Output the (x, y) coordinate of the center of the cell containing the given text.  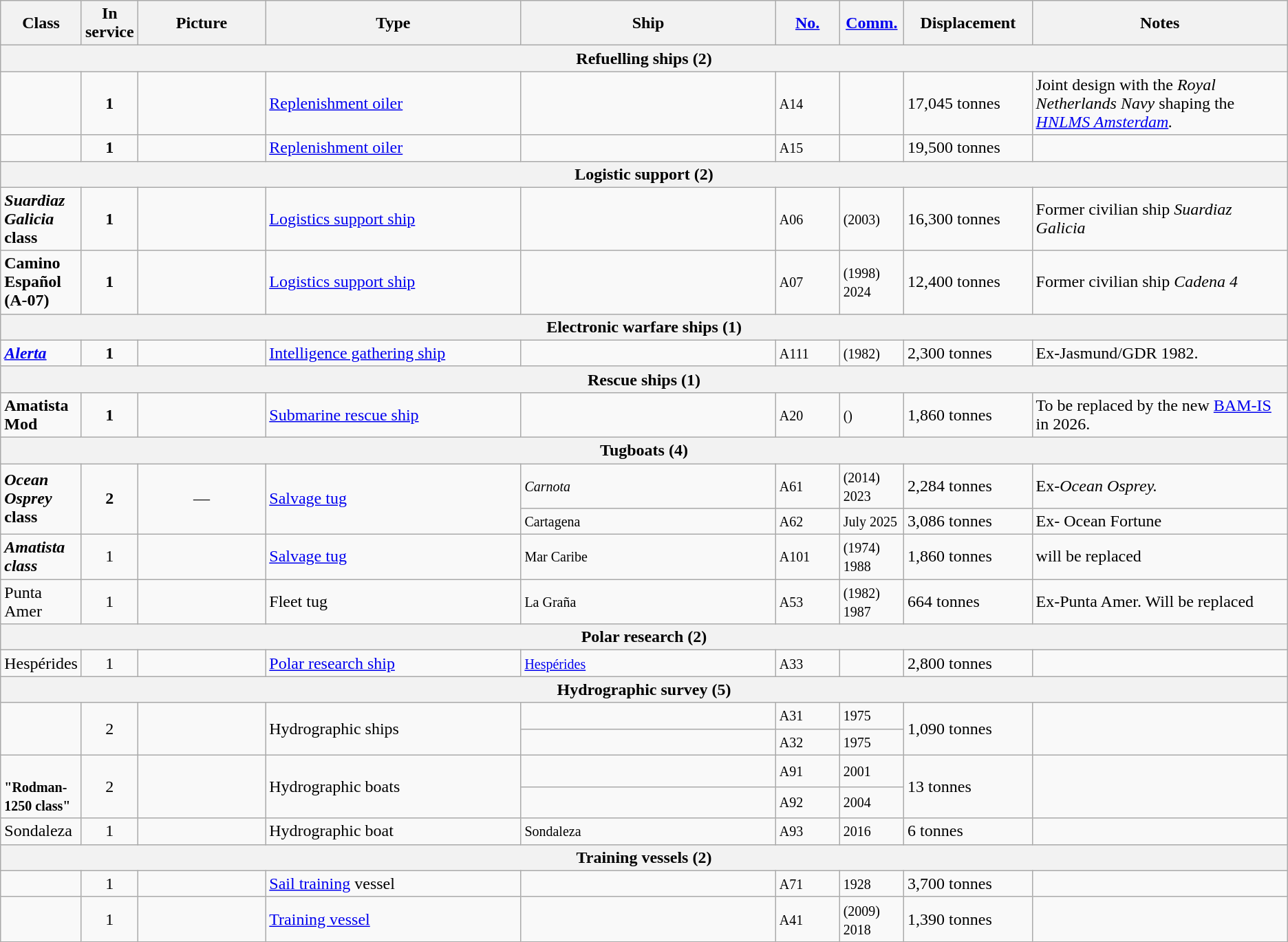
"Rodman-1250 class" (41, 786)
Joint design with the Royal Netherlands Navy shaping the HNLMS Amsterdam. (1160, 103)
Ex- Ocean Fortune (1160, 522)
Polar research (2) (644, 637)
July 2025 (871, 522)
A41 (808, 919)
A91 (808, 771)
17,045 tonnes (969, 103)
A61 (808, 486)
Mar Caribe (648, 557)
Sail training vessel (394, 884)
2016 (871, 831)
Suardiaz Galicia class (41, 219)
In service (109, 23)
Fleet tug (394, 601)
Alerta (41, 353)
2001 (871, 771)
1,090 tonnes (969, 729)
(1998)2024 (871, 282)
Training vessel (394, 919)
2,800 tonnes (969, 663)
Punta Amer (41, 601)
Displacement (969, 23)
2004 (871, 802)
A31 (808, 716)
Cartagena (648, 522)
A07 (808, 282)
A20 (808, 414)
Type (394, 23)
A93 (808, 831)
Former civilian ship Cadena 4 (1160, 282)
(2009)2018 (871, 919)
Hydrographic survey (5) (644, 689)
16,300 tonnes (969, 219)
Class (41, 23)
() (871, 414)
Amatista Mod (41, 414)
19,500 tonnes (969, 148)
2,284 tonnes (969, 486)
3,700 tonnes (969, 884)
A32 (808, 742)
2,300 tonnes (969, 353)
A14 (808, 103)
A15 (808, 148)
A92 (808, 802)
Tugboats (4) (644, 450)
Camino Español (A-07) (41, 282)
Picture (202, 23)
Training vessels (2) (644, 857)
(1982)1987 (871, 601)
Ocean Osprey class (41, 500)
Rescue ships (1) (644, 379)
Hydrographic ships (394, 729)
La Graña (648, 601)
Ex-Punta Amer. Will be replaced (1160, 601)
A06 (808, 219)
(2014)2023 (871, 486)
Former civilian ship Suardiaz Galicia (1160, 219)
Notes (1160, 23)
A101 (808, 557)
Ex-Jasmund/GDR 1982. (1160, 353)
(2003) (871, 219)
Logistic support (2) (644, 174)
A111 (808, 353)
— (202, 500)
6 tonnes (969, 831)
Ex-Ocean Osprey. (1160, 486)
Comm. (871, 23)
will be replaced (1160, 557)
664 tonnes (969, 601)
1928 (871, 884)
3,086 tonnes (969, 522)
Hydrographic boat (394, 831)
Carnota (648, 486)
1,390 tonnes (969, 919)
Intelligence gathering ship (394, 353)
A33 (808, 663)
A53 (808, 601)
(1982) (871, 353)
Ship (648, 23)
Submarine rescue ship (394, 414)
A71 (808, 884)
13 tonnes (969, 786)
Polar research ship (394, 663)
Amatista class (41, 557)
Refuelling ships (2) (644, 58)
To be replaced by the new BAM-IS in 2026. (1160, 414)
(1974)1988 (871, 557)
A62 (808, 522)
No. (808, 23)
Hydrographic boats (394, 786)
Electronic warfare ships (1) (644, 327)
12,400 tonnes (969, 282)
